Output the (x, y) coordinate of the center of the cell containing the given text.  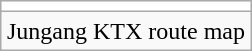
Jungang KTX route map (126, 31)
